Return [X, Y] of the center of cell containing provided text 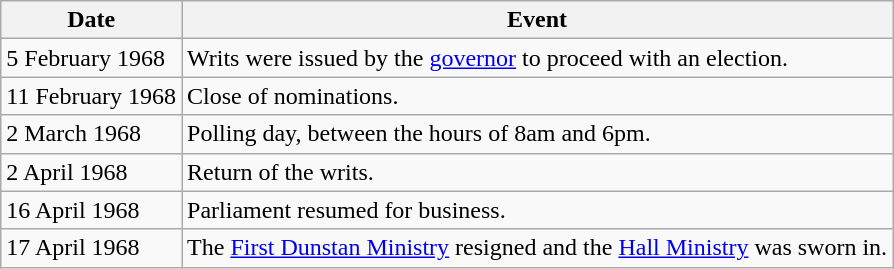
16 April 1968 [92, 210]
Polling day, between the hours of 8am and 6pm. [538, 134]
Event [538, 20]
2 March 1968 [92, 134]
17 April 1968 [92, 248]
Writs were issued by the governor to proceed with an election. [538, 58]
2 April 1968 [92, 172]
The First Dunstan Ministry resigned and the Hall Ministry was sworn in. [538, 248]
Parliament resumed for business. [538, 210]
5 February 1968 [92, 58]
Close of nominations. [538, 96]
Date [92, 20]
Return of the writs. [538, 172]
11 February 1968 [92, 96]
